Search for the cell housing the specified text and yield its (x, y) center coordinate. 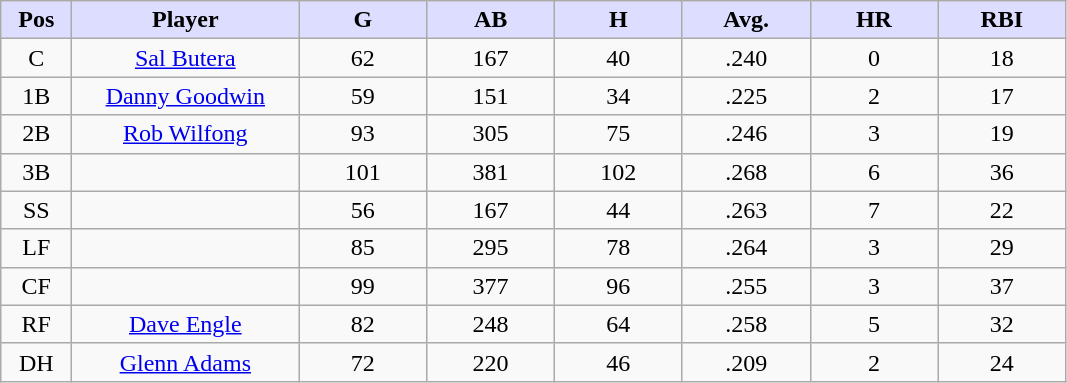
RBI (1002, 20)
37 (1002, 286)
17 (1002, 96)
.240 (746, 58)
96 (618, 286)
381 (491, 172)
93 (363, 134)
Avg. (746, 20)
Player (186, 20)
151 (491, 96)
.246 (746, 134)
64 (618, 324)
RF (36, 324)
32 (1002, 324)
82 (363, 324)
22 (1002, 210)
34 (618, 96)
99 (363, 286)
H (618, 20)
24 (1002, 362)
.263 (746, 210)
19 (1002, 134)
.258 (746, 324)
248 (491, 324)
6 (874, 172)
0 (874, 58)
101 (363, 172)
5 (874, 324)
AB (491, 20)
46 (618, 362)
40 (618, 58)
56 (363, 210)
.268 (746, 172)
SS (36, 210)
59 (363, 96)
HR (874, 20)
.225 (746, 96)
Dave Engle (186, 324)
62 (363, 58)
220 (491, 362)
2B (36, 134)
CF (36, 286)
Rob Wilfong (186, 134)
29 (1002, 248)
295 (491, 248)
75 (618, 134)
G (363, 20)
.209 (746, 362)
18 (1002, 58)
Sal Butera (186, 58)
36 (1002, 172)
Pos (36, 20)
85 (363, 248)
377 (491, 286)
44 (618, 210)
.255 (746, 286)
305 (491, 134)
72 (363, 362)
78 (618, 248)
3B (36, 172)
LF (36, 248)
Danny Goodwin (186, 96)
DH (36, 362)
C (36, 58)
7 (874, 210)
102 (618, 172)
Glenn Adams (186, 362)
.264 (746, 248)
1B (36, 96)
